Return (X, Y) of the center of cell containing provided text 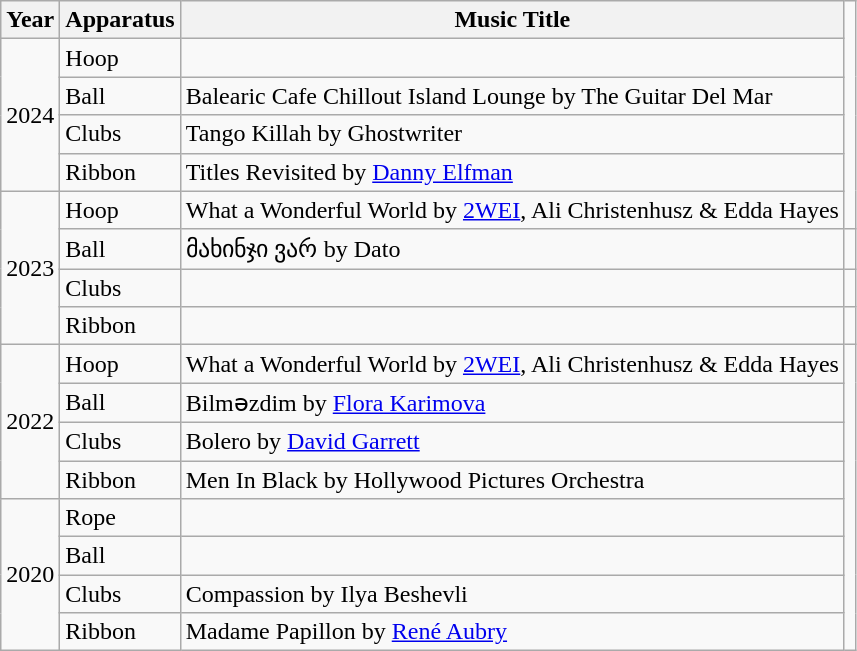
Balearic Cafe Chillout Island Lounge by The Guitar Del Mar (512, 96)
Tango Killah by Ghostwriter (512, 134)
Rope (120, 518)
Titles Revisited by Danny Elfman (512, 172)
Compassion by Ilya Beshevli (512, 594)
Madame Papillon by René Aubry (512, 632)
Bilməzdim by Flora Karimova (512, 403)
Bolero by David Garrett (512, 441)
2023 (30, 268)
მახინჯი ვარ by Dato (512, 249)
2020 (30, 575)
Year (30, 20)
2024 (30, 115)
Music Title (512, 20)
Men In Black by Hollywood Pictures Orchestra (512, 479)
2022 (30, 422)
Apparatus (120, 20)
